Extract the (x, y) coordinate from the center of the cell holding the provided text.  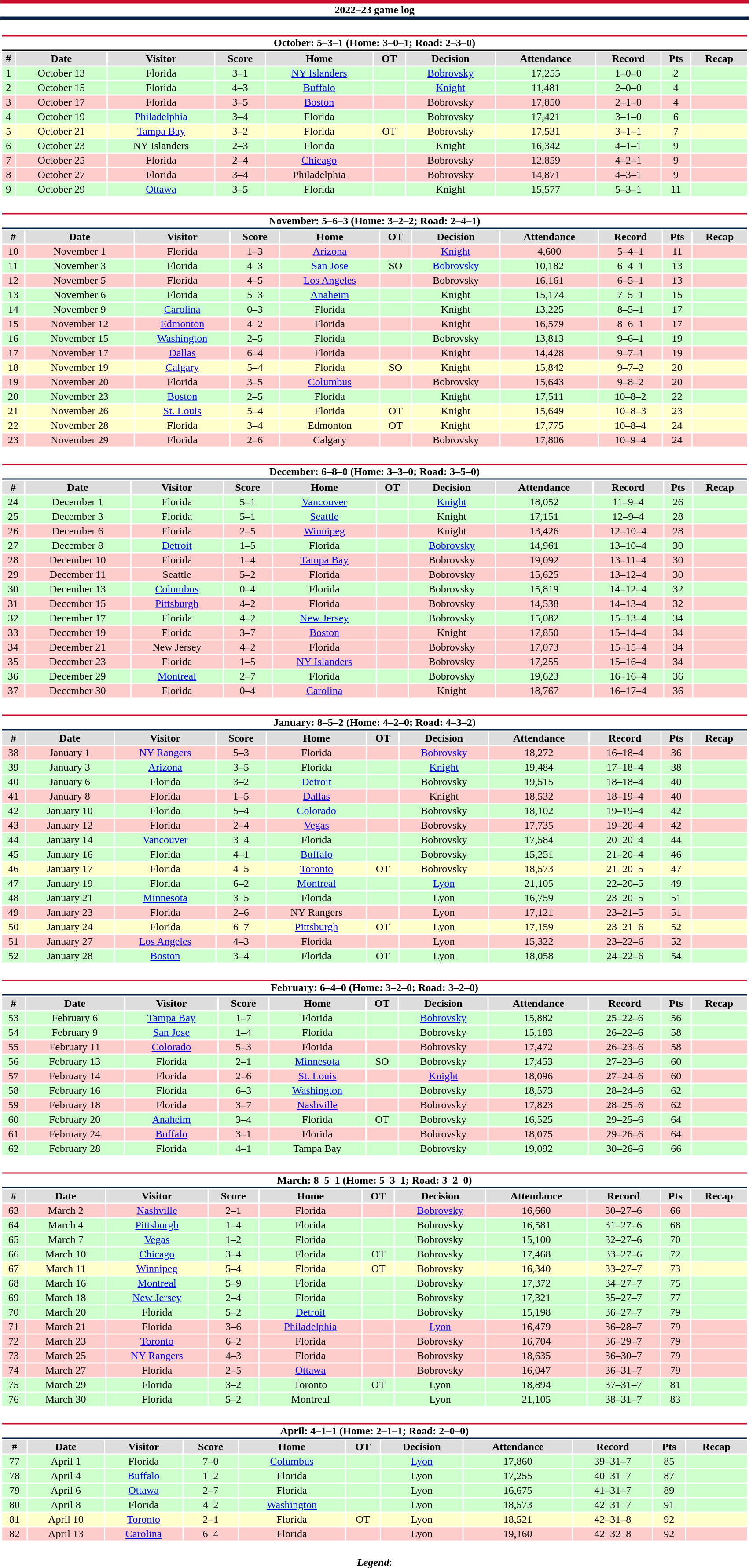
10 (13, 251)
15–13–4 (628, 618)
October 25 (61, 161)
November 5 (80, 280)
March 4 (66, 1225)
17,159 (539, 927)
January 12 (70, 826)
36–28–7 (624, 1327)
April 4 (66, 1476)
January 21 (70, 898)
31–27–6 (624, 1225)
18,635 (536, 1356)
20–20–4 (625, 840)
16–16–4 (628, 676)
18,521 (518, 1520)
23–20–5 (625, 898)
9–7–2 (630, 367)
January 19 (70, 884)
5–4–1 (630, 251)
January: 8–5–2 (Home: 4–2–0; Road: 4–3–2) (374, 722)
16,479 (536, 1327)
October 21 (61, 132)
6–3 (243, 1090)
1–3 (255, 251)
6–4–1 (630, 266)
48 (13, 898)
18,532 (539, 797)
December 23 (77, 662)
17,775 (549, 425)
15,198 (536, 1312)
40–31–7 (613, 1476)
18,767 (544, 691)
March 30 (66, 1399)
14,961 (544, 546)
January 14 (70, 840)
October 29 (61, 190)
17,421 (546, 117)
18,075 (538, 1134)
14,538 (544, 604)
17,468 (536, 1254)
33 (13, 633)
42–31–8 (613, 1520)
12,859 (546, 161)
November 26 (80, 411)
61 (13, 1134)
57 (13, 1076)
17,073 (544, 647)
1–0–0 (628, 73)
November 1 (80, 251)
4,600 (549, 251)
16,759 (539, 898)
9–6–1 (630, 338)
13,426 (544, 531)
October 23 (61, 146)
17,584 (539, 840)
March 23 (66, 1341)
5–9 (233, 1283)
8–6–1 (630, 324)
January 6 (70, 782)
April: 4–1–1 (Home: 2–1–1; Road: 2–0–0) (374, 1431)
65 (13, 1240)
December: 6–8–0 (Home: 3–3–0; Road: 3–5–0) (374, 471)
59 (13, 1105)
16,161 (549, 280)
3–1–1 (628, 132)
13,813 (549, 338)
November 29 (80, 440)
March 21 (66, 1327)
16,660 (536, 1211)
15,842 (549, 367)
December 29 (77, 676)
31 (13, 604)
November 20 (80, 382)
0–3 (255, 309)
4–1–1 (628, 146)
January 28 (70, 956)
November 28 (80, 425)
February 11 (75, 1047)
December 30 (77, 691)
November 3 (80, 266)
18,058 (539, 956)
November: 5–6–3 (Home: 3–2–2; Road: 2–4–1) (374, 221)
30–27–6 (624, 1211)
25–22–6 (624, 1018)
January 3 (70, 768)
December 21 (77, 647)
17,453 (538, 1061)
53 (13, 1018)
February 18 (75, 1105)
March 29 (66, 1385)
39 (13, 768)
November 23 (80, 396)
24–22–6 (625, 956)
85 (669, 1462)
2–1–0 (628, 102)
14–13–4 (628, 604)
41–31–7 (613, 1491)
January 17 (70, 869)
February: 6–4–0 (Home: 3–2–0; Road: 3–2–0) (374, 988)
February 24 (75, 1134)
87 (669, 1476)
October 19 (61, 117)
18–18–4 (625, 782)
17–18–4 (625, 768)
18 (13, 367)
19–19–4 (625, 811)
10–8–4 (630, 425)
30–26–6 (624, 1148)
15,082 (544, 618)
February 14 (75, 1076)
8 (8, 175)
5–3–1 (628, 190)
January 23 (70, 913)
26–23–6 (624, 1047)
15,577 (546, 190)
4–2–1 (628, 161)
November 15 (80, 338)
1 (8, 73)
April 6 (66, 1491)
January 10 (70, 811)
January 24 (70, 927)
November 9 (80, 309)
November 6 (80, 295)
63 (13, 1211)
1–7 (243, 1018)
16,525 (538, 1119)
15,174 (549, 295)
19,484 (539, 768)
35–27–7 (624, 1298)
2–0–0 (628, 88)
89 (669, 1491)
17,472 (538, 1047)
March 25 (66, 1356)
29–25–6 (624, 1119)
January 8 (70, 797)
10–9–4 (630, 440)
12–9–4 (628, 517)
18,894 (536, 1385)
21–20–5 (625, 869)
37 (13, 691)
9–7–1 (630, 353)
43 (13, 826)
83 (676, 1399)
23–22–6 (625, 942)
December 19 (77, 633)
October 17 (61, 102)
55 (13, 1047)
January 1 (70, 753)
11,481 (546, 88)
October 27 (61, 175)
March 27 (66, 1370)
March 20 (66, 1312)
17,735 (539, 826)
28–24–6 (624, 1090)
December 17 (77, 618)
March 18 (66, 1298)
19,623 (544, 676)
February 6 (75, 1018)
9–8–2 (630, 382)
14,428 (549, 353)
19,160 (518, 1534)
18–19–4 (625, 797)
3–6 (233, 1327)
October 15 (61, 88)
29–26–6 (624, 1134)
19–20–4 (625, 826)
January 16 (70, 855)
16,342 (546, 146)
15,819 (544, 589)
17,372 (536, 1283)
27–23–6 (624, 1061)
November 12 (80, 324)
6–5–1 (630, 280)
18,272 (539, 753)
82 (14, 1534)
76 (13, 1399)
25 (13, 517)
15,251 (539, 855)
14,871 (546, 175)
15,882 (538, 1018)
15,649 (549, 411)
27–24–6 (624, 1076)
12–10–4 (628, 531)
13,225 (549, 309)
November 19 (80, 367)
March: 8–5–1 (Home: 5–3–1; Road: 3–2–0) (374, 1181)
17,531 (546, 132)
71 (13, 1327)
37–31–7 (624, 1385)
35 (13, 662)
74 (13, 1370)
69 (13, 1298)
16,675 (518, 1491)
13–10–4 (628, 546)
15–14–4 (628, 633)
17,806 (549, 440)
April 13 (66, 1534)
17,823 (538, 1105)
15,322 (539, 942)
32–27–6 (624, 1240)
December 10 (77, 560)
6–7 (241, 927)
February 28 (75, 1148)
16–17–4 (628, 691)
January 27 (70, 942)
36–27–7 (624, 1312)
16 (13, 338)
18,052 (544, 502)
17,511 (549, 396)
21–20–4 (625, 855)
42–32–8 (613, 1534)
16–18–4 (625, 753)
December 8 (77, 546)
33–27–7 (624, 1269)
December 6 (77, 531)
12 (13, 280)
13–12–4 (628, 575)
91 (669, 1505)
36–29–7 (624, 1341)
April 10 (66, 1520)
15,100 (536, 1240)
February 9 (75, 1032)
4–3–1 (628, 175)
10,182 (549, 266)
26–22–6 (624, 1032)
17,860 (518, 1462)
October: 5–3–1 (Home: 3–0–1; Road: 2–3–0) (374, 43)
10–8–3 (630, 411)
27 (13, 546)
December 3 (77, 517)
33–27–6 (624, 1254)
December 1 (77, 502)
16,579 (549, 324)
February 16 (75, 1090)
45 (13, 855)
34–27–7 (624, 1283)
15,183 (538, 1032)
3 (8, 102)
41 (13, 797)
November 17 (80, 353)
December 15 (77, 604)
17,151 (544, 517)
March 16 (66, 1283)
78 (14, 1476)
28–25–6 (624, 1105)
16,047 (536, 1370)
October 13 (61, 73)
14 (13, 309)
29 (13, 575)
16,340 (536, 1269)
36–30–7 (624, 1356)
15,643 (549, 382)
16,704 (536, 1341)
7–0 (210, 1462)
42–31–7 (613, 1505)
19,515 (539, 782)
23–21–5 (625, 913)
10–8–2 (630, 396)
13–11–4 (628, 560)
15,625 (544, 575)
39–31–7 (613, 1462)
67 (13, 1269)
17,121 (539, 913)
April 1 (66, 1462)
15–15–4 (628, 647)
March 2 (66, 1211)
December 13 (77, 589)
36–31–7 (624, 1370)
2–3 (240, 146)
February 20 (75, 1119)
11–9–4 (628, 502)
22–20–5 (625, 884)
80 (14, 1505)
April 8 (66, 1505)
23–21–6 (625, 927)
8–5–1 (630, 309)
5 (8, 132)
14–12–4 (628, 589)
18,102 (539, 811)
17,321 (536, 1298)
7–5–1 (630, 295)
December 11 (77, 575)
38–31–7 (624, 1399)
16,581 (536, 1225)
50 (13, 927)
15–16–4 (628, 662)
March 7 (66, 1240)
3–1–0 (628, 117)
February 13 (75, 1061)
March 10 (66, 1254)
21 (13, 411)
18,096 (538, 1076)
2022–23 game log (374, 10)
March 11 (66, 1269)
